Search for the cell housing the specified text and yield its [X, Y] center coordinate. 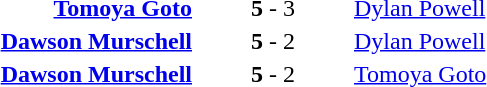
5 - 2 [272, 41]
